Detect which cell encompasses the target text, then output its (x, y) center coordinate. 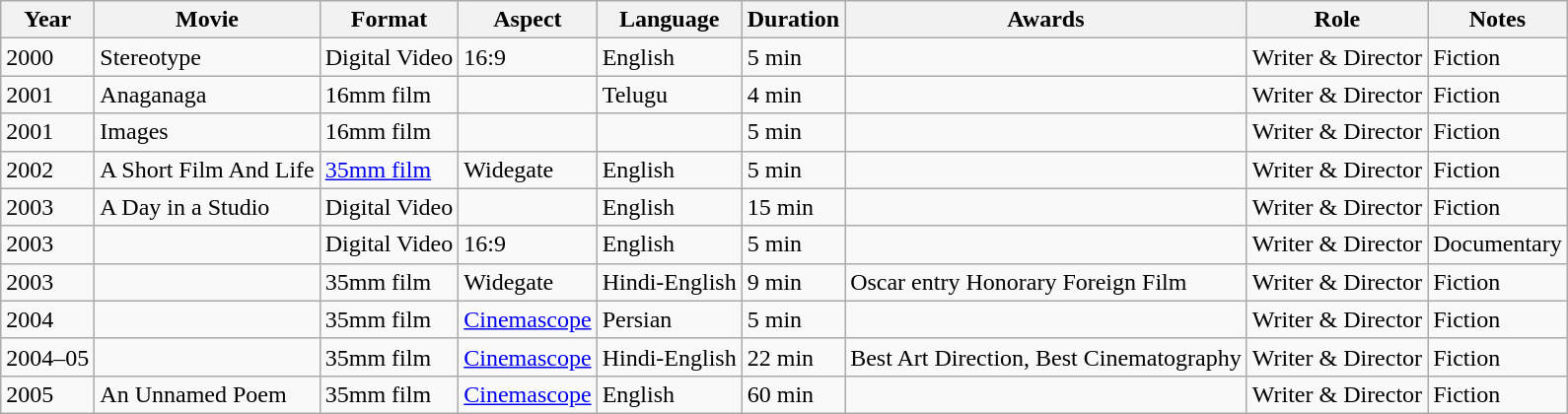
2005 (47, 394)
Movie (207, 20)
Language (669, 20)
2002 (47, 170)
2004–05 (47, 357)
Images (207, 132)
Awards (1046, 20)
Role (1337, 20)
Oscar entry Honorary Foreign Film (1046, 282)
Anaganaga (207, 95)
2000 (47, 57)
2004 (47, 319)
A Day in a Studio (207, 207)
Notes (1498, 20)
Best Art Direction, Best Cinematography (1046, 357)
Telugu (669, 95)
Aspect (528, 20)
Format (389, 20)
An Unnamed Poem (207, 394)
9 min (793, 282)
A Short Film And Life (207, 170)
15 min (793, 207)
22 min (793, 357)
Documentary (1498, 244)
4 min (793, 95)
60 min (793, 394)
Persian (669, 319)
Year (47, 20)
Duration (793, 20)
Stereotype (207, 57)
